Identify which cell holds the provided text, then report its (X, Y) central coordinate. 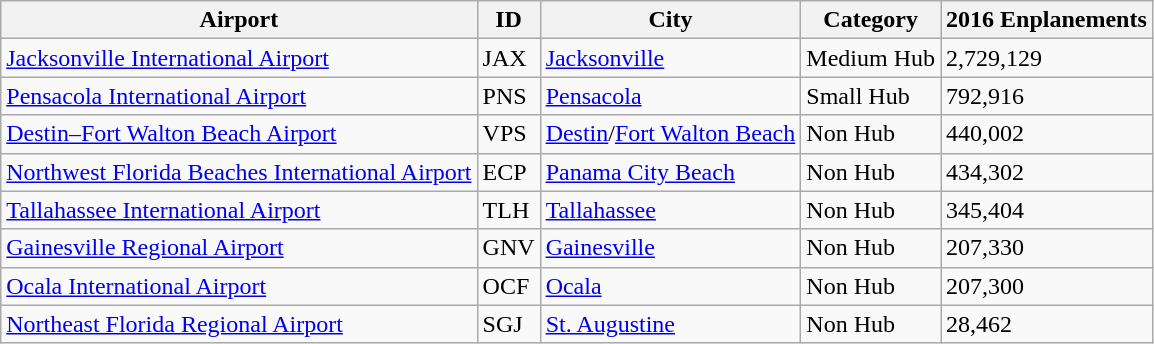
OCF (508, 286)
TLH (508, 210)
Northwest Florida Beaches International Airport (239, 172)
Panama City Beach (670, 172)
Pensacola International Airport (239, 96)
Jacksonville (670, 58)
PNS (508, 96)
Gainesville Regional Airport (239, 248)
Gainesville (670, 248)
ECP (508, 172)
Category (871, 20)
28,462 (1046, 324)
SGJ (508, 324)
GNV (508, 248)
ID (508, 20)
434,302 (1046, 172)
207,330 (1046, 248)
Ocala (670, 286)
Small Hub (871, 96)
Destin–Fort Walton Beach Airport (239, 134)
JAX (508, 58)
Northeast Florida Regional Airport (239, 324)
Tallahassee International Airport (239, 210)
VPS (508, 134)
Tallahassee (670, 210)
207,300 (1046, 286)
Ocala International Airport (239, 286)
440,002 (1046, 134)
792,916 (1046, 96)
Medium Hub (871, 58)
City (670, 20)
Destin/Fort Walton Beach (670, 134)
Airport (239, 20)
345,404 (1046, 210)
Pensacola (670, 96)
2,729,129 (1046, 58)
St. Augustine (670, 324)
Jacksonville International Airport (239, 58)
2016 Enplanements (1046, 20)
